Capture the cell that displays the provided text and extract its (x, y) central coordinate. 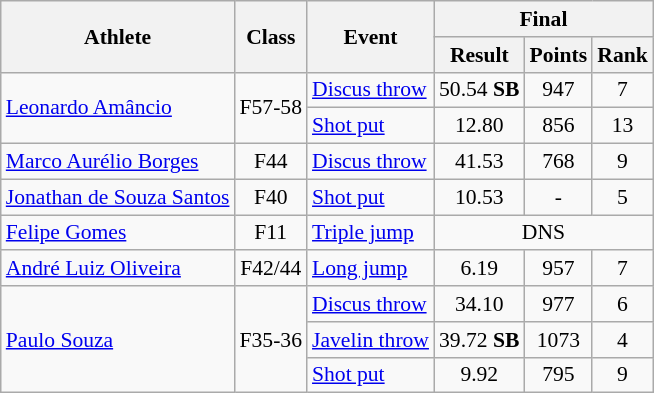
Final (544, 19)
Athlete (118, 36)
34.10 (480, 304)
F11 (270, 233)
Class (270, 36)
10.53 (480, 197)
795 (559, 375)
13 (622, 126)
F57-58 (270, 108)
Marco Aurélio Borges (118, 162)
1073 (559, 340)
12.80 (480, 126)
957 (559, 269)
9.92 (480, 375)
947 (559, 90)
5 (622, 197)
Javelin throw (370, 340)
50.54 SB (480, 90)
DNS (544, 233)
F44 (270, 162)
41.53 (480, 162)
- (559, 197)
Felipe Gomes (118, 233)
Paulo Souza (118, 340)
Leonardo Amâncio (118, 108)
977 (559, 304)
Event (370, 36)
6 (622, 304)
F40 (270, 197)
André Luiz Oliveira (118, 269)
4 (622, 340)
Long jump (370, 269)
768 (559, 162)
Result (480, 55)
F35-36 (270, 340)
Rank (622, 55)
Jonathan de Souza Santos (118, 197)
6.19 (480, 269)
39.72 SB (480, 340)
Points (559, 55)
Triple jump (370, 233)
856 (559, 126)
F42/44 (270, 269)
